Locate the cell with the specified text and output its (X, Y) center coordinate. 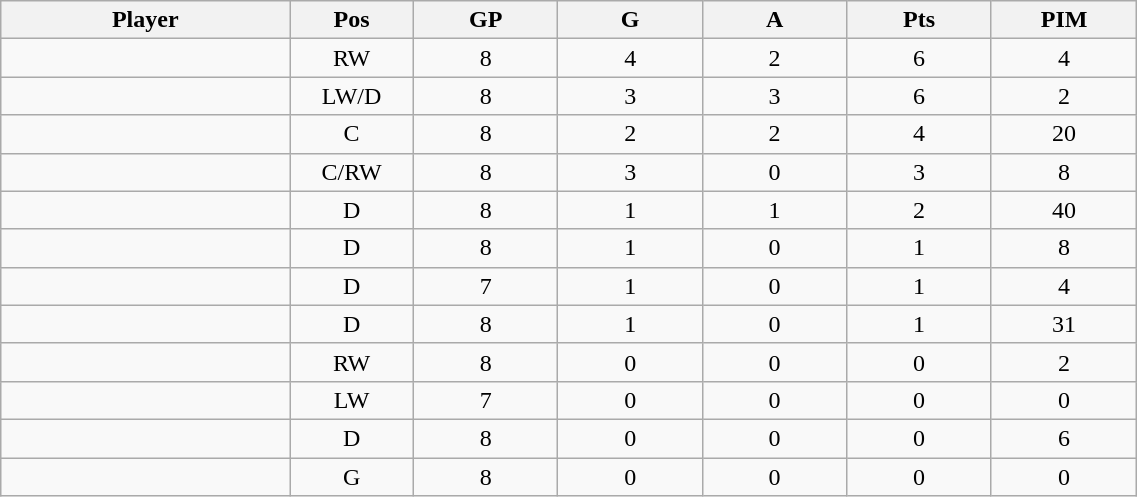
40 (1064, 210)
Player (146, 20)
GP (485, 20)
20 (1064, 134)
C/RW (352, 172)
A (774, 20)
Pos (352, 20)
PIM (1064, 20)
Pts (919, 20)
C (352, 134)
31 (1064, 324)
LW (352, 400)
LW/D (352, 96)
